Find where the given text appears and provide that cell's center as (x, y) coordinate. 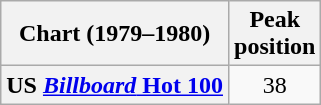
Peakposition (275, 34)
38 (275, 85)
Chart (1979–1980) (115, 34)
US Billboard Hot 100 (115, 85)
